Determine the [X, Y] coordinate at the center of the cell enclosing the given text.  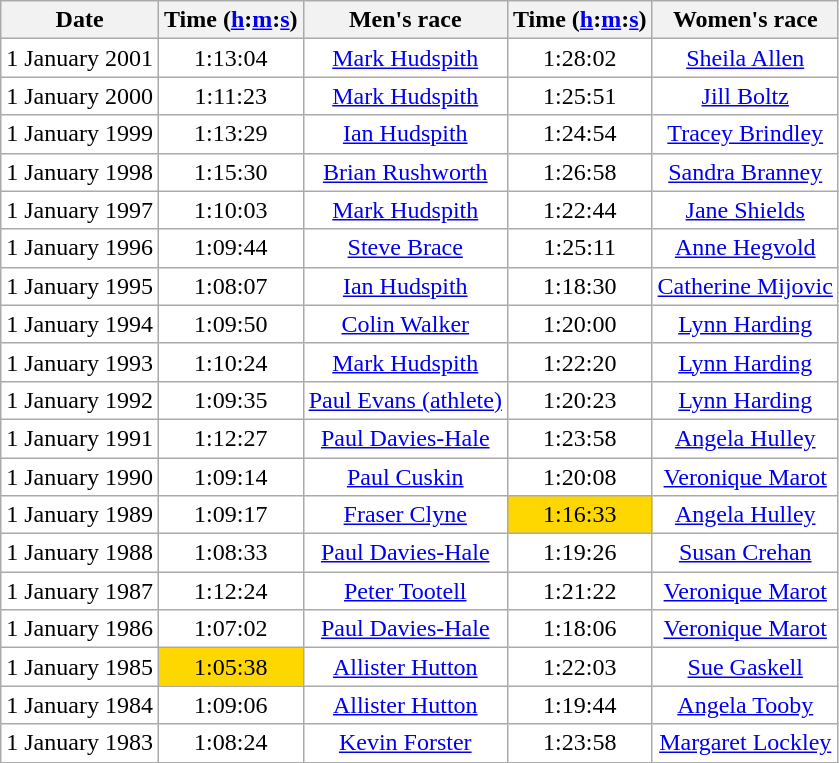
Susan Crehan [745, 553]
1 January 2000 [80, 96]
1 January 1998 [80, 172]
1:12:24 [230, 591]
Peter Tootell [405, 591]
Anne Hegvold [745, 248]
1:08:33 [230, 553]
1:19:26 [580, 553]
1:24:54 [580, 134]
Angela Tooby [745, 705]
1:07:02 [230, 629]
Men's race [405, 20]
Sue Gaskell [745, 667]
1:22:44 [580, 210]
Brian Rushworth [405, 172]
1 January 1997 [80, 210]
1:10:03 [230, 210]
Catherine Mijovic [745, 286]
1 January 1991 [80, 438]
1:15:30 [230, 172]
1:09:50 [230, 324]
Tracey Brindley [745, 134]
1:20:23 [580, 400]
1:25:51 [580, 96]
1 January 1994 [80, 324]
1:09:17 [230, 515]
1:09:44 [230, 248]
1 January 1996 [80, 248]
Jane Shields [745, 210]
1:22:03 [580, 667]
Steve Brace [405, 248]
Jill Boltz [745, 96]
1 January 2001 [80, 58]
1:25:11 [580, 248]
1 January 1999 [80, 134]
Colin Walker [405, 324]
1 January 1985 [80, 667]
1:09:14 [230, 477]
1 January 1987 [80, 591]
1 January 1989 [80, 515]
1:18:30 [580, 286]
Fraser Clyne [405, 515]
1 January 1992 [80, 400]
Women's race [745, 20]
1 January 1983 [80, 743]
1:18:06 [580, 629]
1:13:29 [230, 134]
1:10:24 [230, 362]
1:09:35 [230, 400]
1:28:02 [580, 58]
1:26:58 [580, 172]
1:22:20 [580, 362]
1:21:22 [580, 591]
Date [80, 20]
1 January 1986 [80, 629]
Kevin Forster [405, 743]
1:08:24 [230, 743]
1 January 1984 [80, 705]
Paul Cuskin [405, 477]
1:19:44 [580, 705]
1 January 1993 [80, 362]
Margaret Lockley [745, 743]
Sheila Allen [745, 58]
Paul Evans (athlete) [405, 400]
1:13:04 [230, 58]
1 January 1988 [80, 553]
1 January 1995 [80, 286]
1:12:27 [230, 438]
Sandra Branney [745, 172]
1:05:38 [230, 667]
1:11:23 [230, 96]
1:20:08 [580, 477]
1:20:00 [580, 324]
1:08:07 [230, 286]
1 January 1990 [80, 477]
1:09:06 [230, 705]
1:16:33 [580, 515]
